Determine the (x, y) coordinate at the center of the cell enclosing the given text.  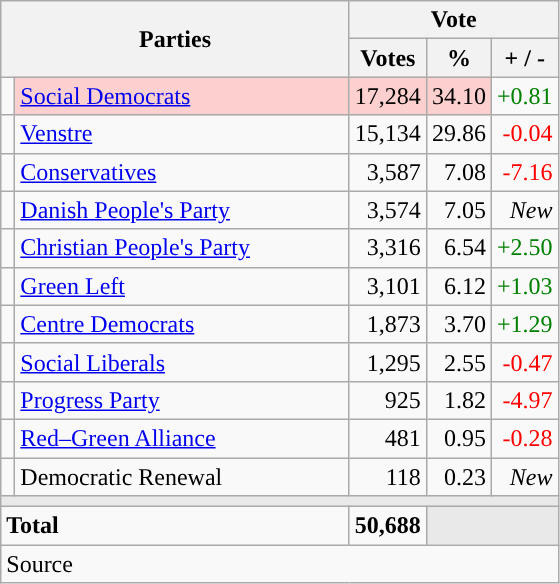
+1.29 (524, 324)
7.05 (458, 210)
3.70 (458, 324)
15,134 (388, 134)
118 (388, 477)
925 (388, 400)
+ / - (524, 58)
481 (388, 438)
Progress Party (182, 400)
6.54 (458, 248)
50,688 (388, 526)
7.08 (458, 172)
0.23 (458, 477)
6.12 (458, 286)
34.10 (458, 96)
+2.50 (524, 248)
Total (176, 526)
3,316 (388, 248)
2.55 (458, 362)
Venstre (182, 134)
Red–Green Alliance (182, 438)
Source (280, 564)
-0.28 (524, 438)
1,873 (388, 324)
Centre Democrats (182, 324)
17,284 (388, 96)
Parties (176, 39)
-0.04 (524, 134)
-0.47 (524, 362)
1.82 (458, 400)
Democratic Renewal (182, 477)
Danish People's Party (182, 210)
Christian People's Party (182, 248)
Social Democrats (182, 96)
Green Left (182, 286)
+1.03 (524, 286)
29.86 (458, 134)
-7.16 (524, 172)
3,574 (388, 210)
+0.81 (524, 96)
0.95 (458, 438)
% (458, 58)
-4.97 (524, 400)
3,101 (388, 286)
Votes (388, 58)
1,295 (388, 362)
3,587 (388, 172)
Vote (454, 20)
Conservatives (182, 172)
Social Liberals (182, 362)
